Scan for the cell matching the given text and deliver its (x, y) coordinate at center. 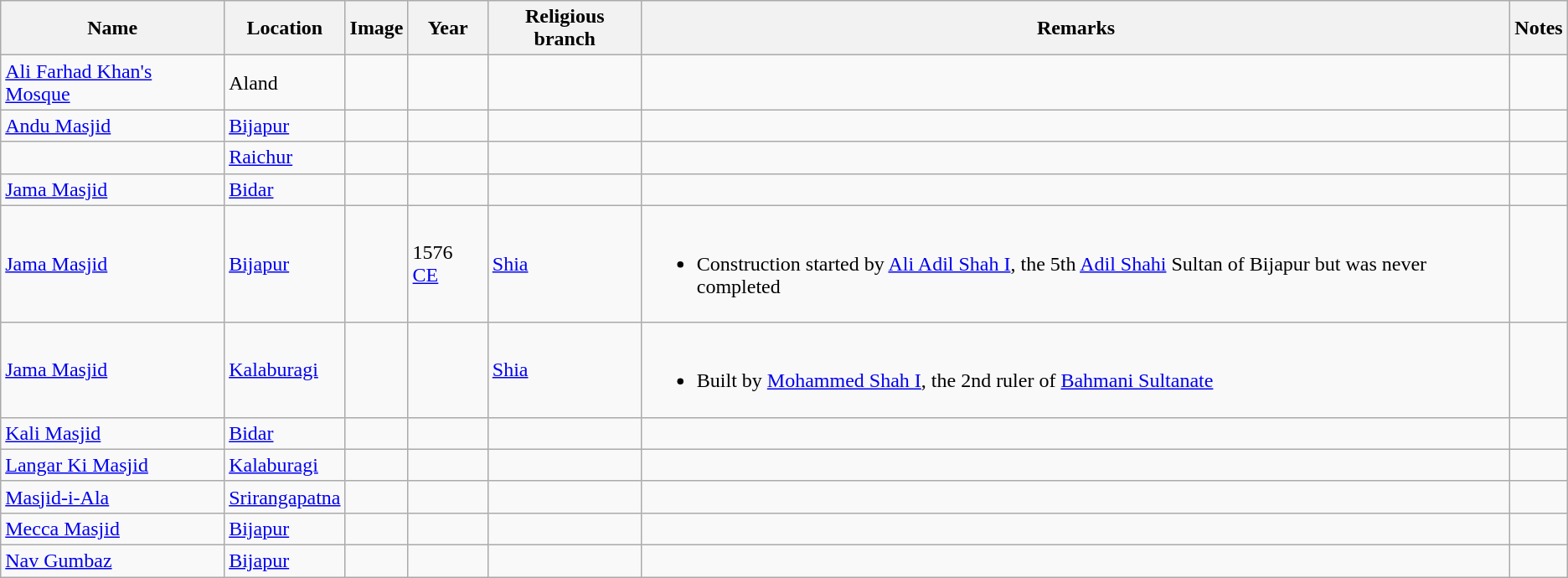
Religious branch (565, 28)
Srirangapatna (285, 497)
Location (285, 28)
Masjid-i-Ala (112, 497)
Nav Gumbaz (112, 560)
1576 CE (447, 264)
Year (447, 28)
Construction started by Ali Adil Shah I, the 5th Adil Shahi Sultan of Bijapur but was never completed (1075, 264)
Name (112, 28)
Langar Ki Masjid (112, 465)
Aland (285, 82)
Notes (1539, 28)
Kali Masjid (112, 433)
Andu Masjid (112, 126)
Built by Mohammed Shah I, the 2nd ruler of Bahmani Sultanate (1075, 370)
Mecca Masjid (112, 529)
Ali Farhad Khan's Mosque (112, 82)
Image (377, 28)
Remarks (1075, 28)
Raichur (285, 157)
